Return the (x, y) coordinate for the center point of the cell that contains the specified text.  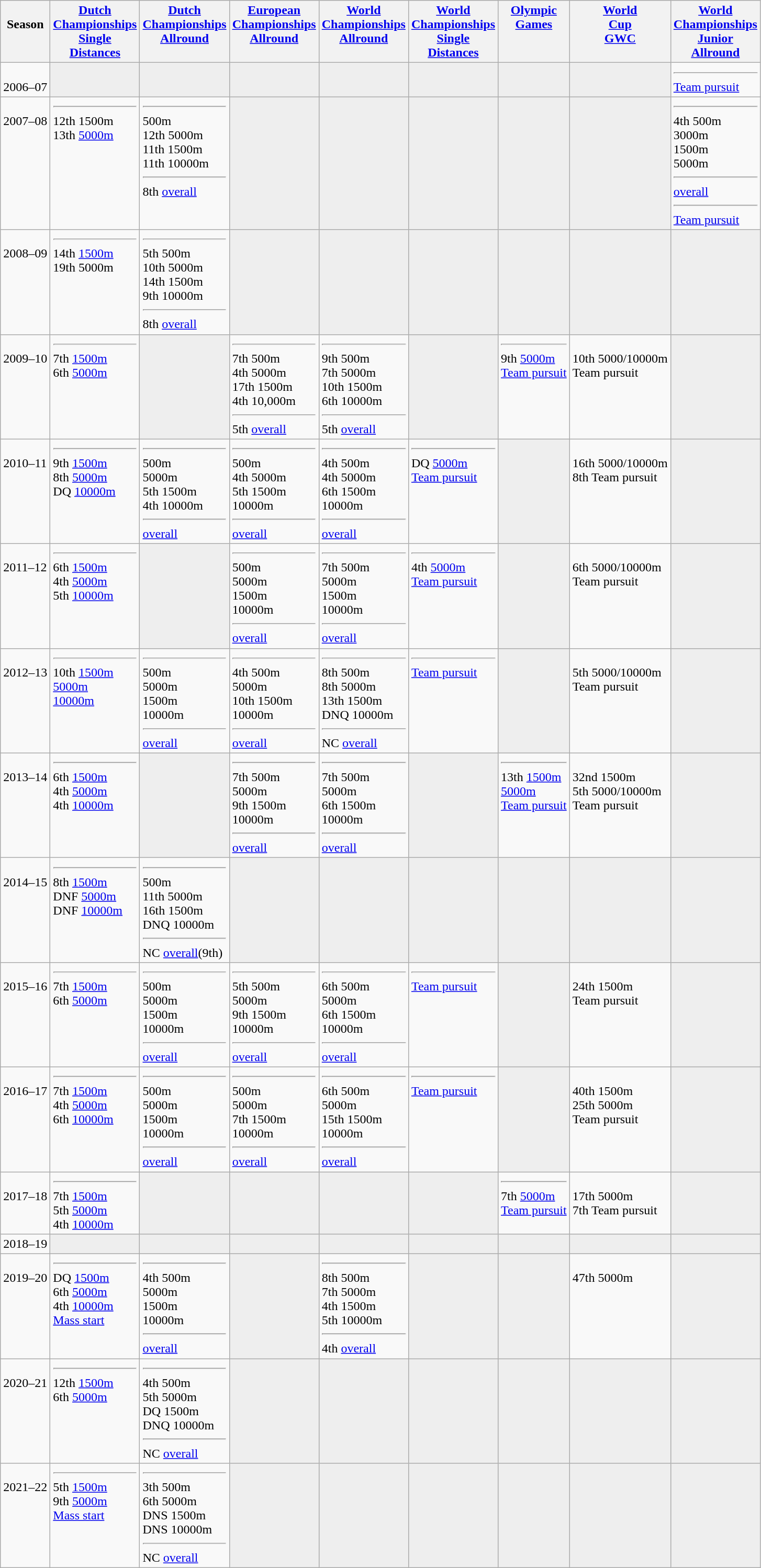
9th 5000m Team pursuit (534, 387)
2008–09 (25, 282)
14th 1500m 19th 5000m (95, 282)
500m 12th 5000m 11th 1500m 11th 10000m 8th overall (184, 163)
7th 500m 4th 5000m 17th 1500m 4th 10,000m 5th overall (274, 387)
10th 5000/10000m Team pursuit (620, 387)
2012–13 (25, 701)
500m 5000m 5th 1500m 4th 10000m overall (184, 491)
8th 500m 7th 5000m 4th 1500m 5th 10000m 4th overall (363, 1306)
8th 500m 8th 5000m 13th 1500m DNQ 10000m NC overall (363, 701)
17th 5000m 7th Team pursuit (620, 1203)
World Championships Single Distances (453, 31)
7th 500m 5000m 6th 1500m 10000m overall (363, 805)
16th 5000/10000m 8th Team pursuit (620, 491)
10th 1500m 5000m 10000m (95, 701)
World Championships Junior Allround (715, 31)
4th 500m 5000m 1500m 10000m overall (184, 1306)
DQ 5000m Team pursuit (453, 491)
9th 500m 7th 5000m 10th 1500m 6th 10000m 5th overall (363, 387)
500m 5000m 7th 1500m 10000m overall (274, 1119)
DQ 1500m 6th 5000m 4th 10000m Mass start (95, 1306)
Season (25, 31)
40th 1500m 25th 5000m Team pursuit (620, 1119)
6th 1500m 4th 5000m 4th 10000m (95, 805)
2017–18 (25, 1203)
4th 500m 3000m 1500m 5000m overall Team pursuit (715, 163)
4th 500m 4th 5000m 6th 1500m 10000m overall (363, 491)
2016–17 (25, 1119)
500m 4th 5000m 5th 1500m 10000m overall (274, 491)
5th 500m 5000m 9th 1500m 10000m overall (274, 1014)
2013–14 (25, 805)
7th 500m 5000m 1500m 10000m overall (363, 596)
6th 500m 5000m 15th 1500m 10000m overall (363, 1119)
2019–20 (25, 1306)
2018–19 (25, 1244)
32nd 1500m 5th 5000/10000m Team pursuit (620, 805)
2007–08 (25, 163)
European Championships Allround (274, 31)
47th 5000m (620, 1306)
2014–15 (25, 910)
5th 500m 10th 5000m 14th 1500m 9th 10000m 8th overall (184, 282)
5th 5000/10000m Team pursuit (620, 701)
6th 500m 5000m 6th 1500m 10000m overall (363, 1014)
5th 1500m 9th 5000m Mass start (95, 1516)
7th 500m 5000m 9th 1500m 10000m overall (274, 805)
Olympic Games (534, 31)
7th 5000m Team pursuit (534, 1203)
2006–07 (25, 80)
4th 5000m Team pursuit (453, 596)
Dutch Championships Single Distances (95, 31)
Dutch Championships Allround (184, 31)
2011–12 (25, 596)
13th 1500m 5000m Team pursuit (534, 805)
2009–10 (25, 387)
9th 1500m 8th 5000m DQ 10000m (95, 491)
24th 1500m Team pursuit (620, 1014)
2010–11 (25, 491)
6th 5000/10000m Team pursuit (620, 596)
7th 1500m 4th 5000m 6th 10000m (95, 1119)
12th 1500m 6th 5000m (95, 1411)
4th 500m 5th 5000m DQ 1500m DNQ 10000m NC overall (184, 1411)
3th 500m 6th 5000m DNS 1500m DNS 10000m NC overall (184, 1516)
8th 1500m DNF 5000m DNF 10000m (95, 910)
500m 11th 5000m 16th 1500m DNQ 10000m NC overall(9th) (184, 910)
World Championships Allround (363, 31)
4th 500m 5000m 10th 1500m 10000m overall (274, 701)
2021–22 (25, 1516)
2020–21 (25, 1411)
2015–16 (25, 1014)
7th 1500m 5th 5000m 4th 10000m (95, 1203)
6th 1500m 4th 5000m 5th 10000m (95, 596)
World Cup GWC (620, 31)
12th 1500m 13th 5000m (95, 163)
